Provide the (X, Y) coordinate of the cell's center where the given text is located.  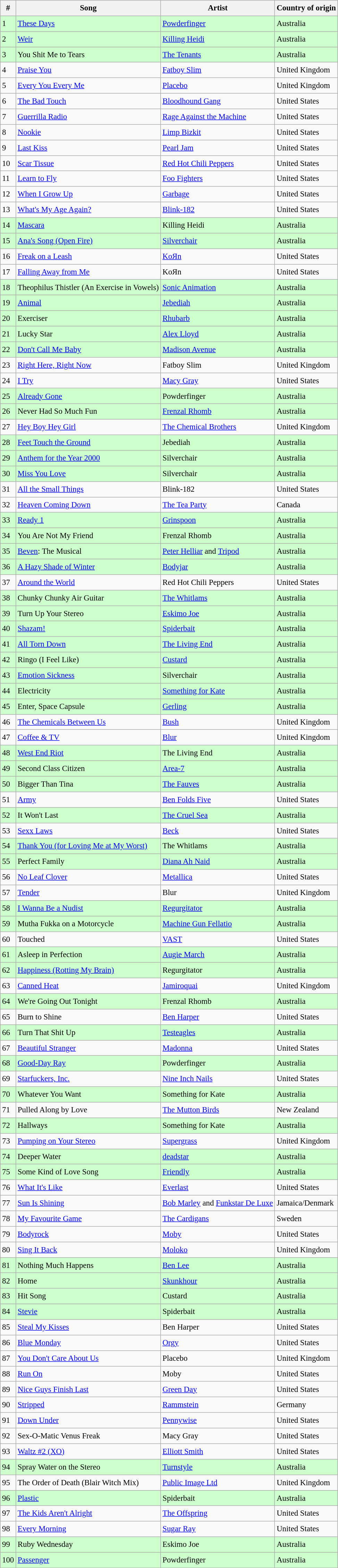
Sun Is Shining (88, 1203)
Friendly (218, 1172)
Shazam! (88, 629)
The Cardigans (218, 1218)
27 (8, 427)
Jamaica/Denmark (306, 1203)
60 (8, 939)
We're Going Out Tonight (88, 1001)
77 (8, 1203)
44 (8, 691)
Never Had So Much Fun (88, 412)
My Favourite Game (88, 1218)
Every Morning (88, 1529)
26 (8, 412)
Good-Day Ray (88, 1064)
Bloodhound Gang (218, 101)
Public Image Ltd (218, 1482)
100 (8, 1560)
Whatever You Want (88, 1094)
Starfuckers, Inc. (88, 1079)
51 (8, 800)
Sugar Ray (218, 1529)
10 (8, 164)
86 (8, 1343)
Ready 1 (88, 520)
Praise You (88, 70)
Gerling (218, 706)
You Don't Care About Us (88, 1358)
54 (8, 846)
Orgy (218, 1343)
Around the World (88, 582)
Sweden (306, 1218)
Mascara (88, 225)
49 (8, 769)
2 (8, 40)
Augie March (218, 955)
Pearl Jam (218, 148)
Supergrass (218, 1141)
63 (8, 986)
Madison Avenue (218, 349)
3 (8, 55)
Beven: The Musical (88, 552)
68 (8, 1064)
Germany (306, 1405)
Sing It Back (88, 1250)
32 (8, 505)
15 (8, 241)
Right Here, Right Now (88, 365)
65 (8, 1017)
75 (8, 1172)
Bodyjar (218, 567)
You Shit Me to Tears (88, 55)
The Chemical Brothers (218, 427)
80 (8, 1250)
The Tea Party (218, 505)
46 (8, 722)
Ben Folds Five (218, 800)
52 (8, 815)
88 (8, 1374)
81 (8, 1265)
66 (8, 1033)
Everlast (218, 1188)
64 (8, 1001)
Artist (218, 8)
The Mutton Birds (218, 1110)
VAST (218, 939)
Coffee & TV (88, 737)
48 (8, 753)
Ben Lee (218, 1265)
Waltz #2 (XO) (88, 1451)
Plastic (88, 1498)
It Won't Last (88, 815)
Bodyrock (88, 1234)
Bigger Than Tina (88, 784)
40 (8, 629)
62 (8, 970)
78 (8, 1218)
Hey Boy Hey Girl (88, 427)
92 (8, 1436)
70 (8, 1094)
Run On (88, 1374)
Pennywise (218, 1421)
Tender (88, 893)
Bob Marley and Funkstar De Luxe (218, 1203)
74 (8, 1157)
What It's Like (88, 1188)
Turn That Shit Up (88, 1033)
21 (8, 334)
25 (8, 396)
79 (8, 1234)
Limp Bizkit (218, 132)
89 (8, 1390)
Exerciser (88, 319)
Country of origin (306, 8)
41 (8, 645)
Pulled Along by Love (88, 1110)
38 (8, 598)
Steal My Kisses (88, 1327)
16 (8, 256)
35 (8, 552)
I Try (88, 380)
Animal (88, 303)
Peter Helliar and Tripod (218, 552)
Nice Guys Finish Last (88, 1390)
Already Gone (88, 396)
Thank You (for Loving Me at My Worst) (88, 846)
All Torn Down (88, 645)
Asleep in Perfection (88, 955)
71 (8, 1110)
19 (8, 303)
Down Under (88, 1421)
57 (8, 893)
Rage Against the Machine (218, 116)
Perfect Family (88, 861)
56 (8, 877)
87 (8, 1358)
Freak on a Leash (88, 256)
Nothing Much Happens (88, 1265)
29 (8, 458)
59 (8, 924)
12 (8, 194)
45 (8, 706)
Canned Heat (88, 986)
Turn Up Your Stereo (88, 613)
Sexx Laws (88, 831)
Second Class Citizen (88, 769)
Elliott Smith (218, 1451)
Rhubarb (218, 319)
Weir (88, 40)
Diana Ah Naid (218, 861)
Testeagles (218, 1033)
Turnstyle (218, 1467)
17 (8, 272)
95 (8, 1482)
Spray Water on the Stereo (88, 1467)
Sex-O-Matic Venus Freak (88, 1436)
Scar Tissue (88, 164)
94 (8, 1467)
24 (8, 380)
20 (8, 319)
Hallways (88, 1125)
The Bad Touch (88, 101)
Stripped (88, 1405)
34 (8, 536)
Learn to Fly (88, 179)
All the Small Things (88, 489)
When I Grow Up (88, 194)
The Kids Aren't Alright (88, 1514)
61 (8, 955)
76 (8, 1188)
Passenger (88, 1560)
Anthem for the Year 2000 (88, 458)
37 (8, 582)
What's My Age Again? (88, 210)
58 (8, 909)
Ruby Wednesday (88, 1545)
Skunkhour (218, 1281)
A Hazy Shade of Winter (88, 567)
30 (8, 474)
93 (8, 1451)
Nookie (88, 132)
11 (8, 179)
73 (8, 1141)
23 (8, 365)
Canada (306, 505)
Song (88, 8)
Area-7 (218, 769)
Sonic Animation (218, 288)
Garbage (218, 194)
Rammstein (218, 1405)
55 (8, 861)
Pumping on Your Stereo (88, 1141)
Theophilus Thistler (An Exercise in Vowels) (88, 288)
Happiness (Rotting My Brain) (88, 970)
72 (8, 1125)
Alex Lloyd (218, 334)
99 (8, 1545)
Machine Gun Fellatio (218, 924)
18 (8, 288)
28 (8, 443)
53 (8, 831)
Last Kiss (88, 148)
# (8, 8)
Hit Song (88, 1296)
Beautiful Stranger (88, 1048)
Emotion Sickness (88, 676)
Feet Touch the Ground (88, 443)
Blue Monday (88, 1343)
39 (8, 613)
22 (8, 349)
Don't Call Me Baby (88, 349)
13 (8, 210)
1 (8, 24)
The Chemicals Between Us (88, 722)
82 (8, 1281)
Foo Fighters (218, 179)
Mutha Fukka on a Motorcycle (88, 924)
4 (8, 70)
deadstar (218, 1157)
Some Kind of Love Song (88, 1172)
9 (8, 148)
43 (8, 676)
90 (8, 1405)
The Order of Death (Blair Witch Mix) (88, 1482)
42 (8, 660)
West End Riot (88, 753)
69 (8, 1079)
New Zealand (306, 1110)
50 (8, 784)
Army (88, 800)
Ringo (I Feel Like) (88, 660)
Burn to Shine (88, 1017)
Nine Inch Nails (218, 1079)
Chunky Chunky Air Guitar (88, 598)
83 (8, 1296)
Home (88, 1281)
6 (8, 101)
Enter, Space Capsule (88, 706)
Bush (218, 722)
Deeper Water (88, 1157)
Madonna (218, 1048)
I Wanna Be a Nudist (88, 909)
Touched (88, 939)
Lucky Star (88, 334)
Metallica (218, 877)
8 (8, 132)
85 (8, 1327)
7 (8, 116)
33 (8, 520)
Ana's Song (Open Fire) (88, 241)
97 (8, 1514)
Beck (218, 831)
The Cruel Sea (218, 815)
67 (8, 1048)
14 (8, 225)
96 (8, 1498)
Falling Away from Me (88, 272)
31 (8, 489)
Jamiroquai (218, 986)
36 (8, 567)
Grinspoon (218, 520)
Green Day (218, 1390)
5 (8, 86)
No Leaf Clover (88, 877)
The Tenants (218, 55)
Stevie (88, 1312)
The Offspring (218, 1514)
84 (8, 1312)
47 (8, 737)
You Are Not My Friend (88, 536)
Electricity (88, 691)
91 (8, 1421)
Moloko (218, 1250)
Guerrilla Radio (88, 116)
98 (8, 1529)
Every You Every Me (88, 86)
Heaven Coming Down (88, 505)
These Days (88, 24)
The Fauves (218, 784)
Miss You Love (88, 474)
